For the text-containing cell, return its midpoint in (x, y) coordinate format. 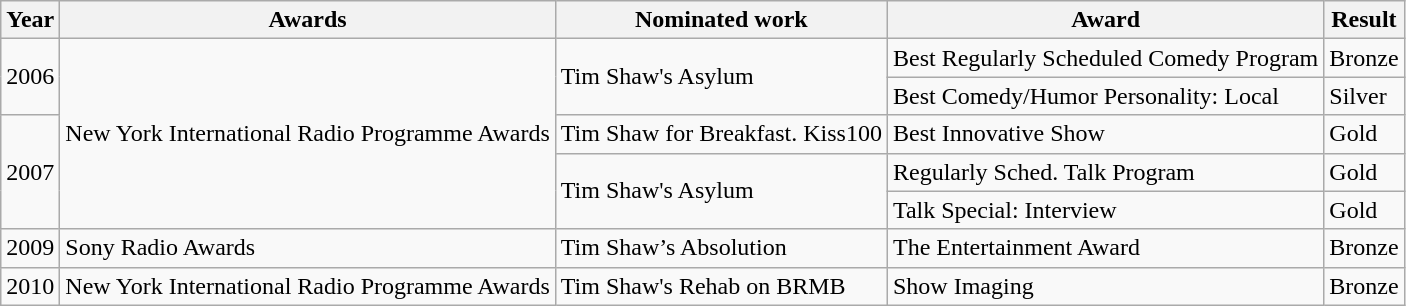
Award (1105, 20)
Best Innovative Show (1105, 134)
2006 (30, 77)
Tim Shaw’s Absolution (721, 248)
Talk Special: Interview (1105, 210)
Awards (308, 20)
Best Comedy/Humor Personality: Local (1105, 96)
2009 (30, 248)
2010 (30, 286)
Nominated work (721, 20)
Year (30, 20)
Silver (1364, 96)
Regularly Sched. Talk Program (1105, 172)
2007 (30, 172)
Result (1364, 20)
The Entertainment Award (1105, 248)
Sony Radio Awards (308, 248)
Show Imaging (1105, 286)
Tim Shaw's Rehab on BRMB (721, 286)
Best Regularly Scheduled Comedy Program (1105, 58)
Tim Shaw for Breakfast. Kiss100 (721, 134)
